Pinpoint the cell where the given text exists, returning its [X, Y] midpoint coordinate. 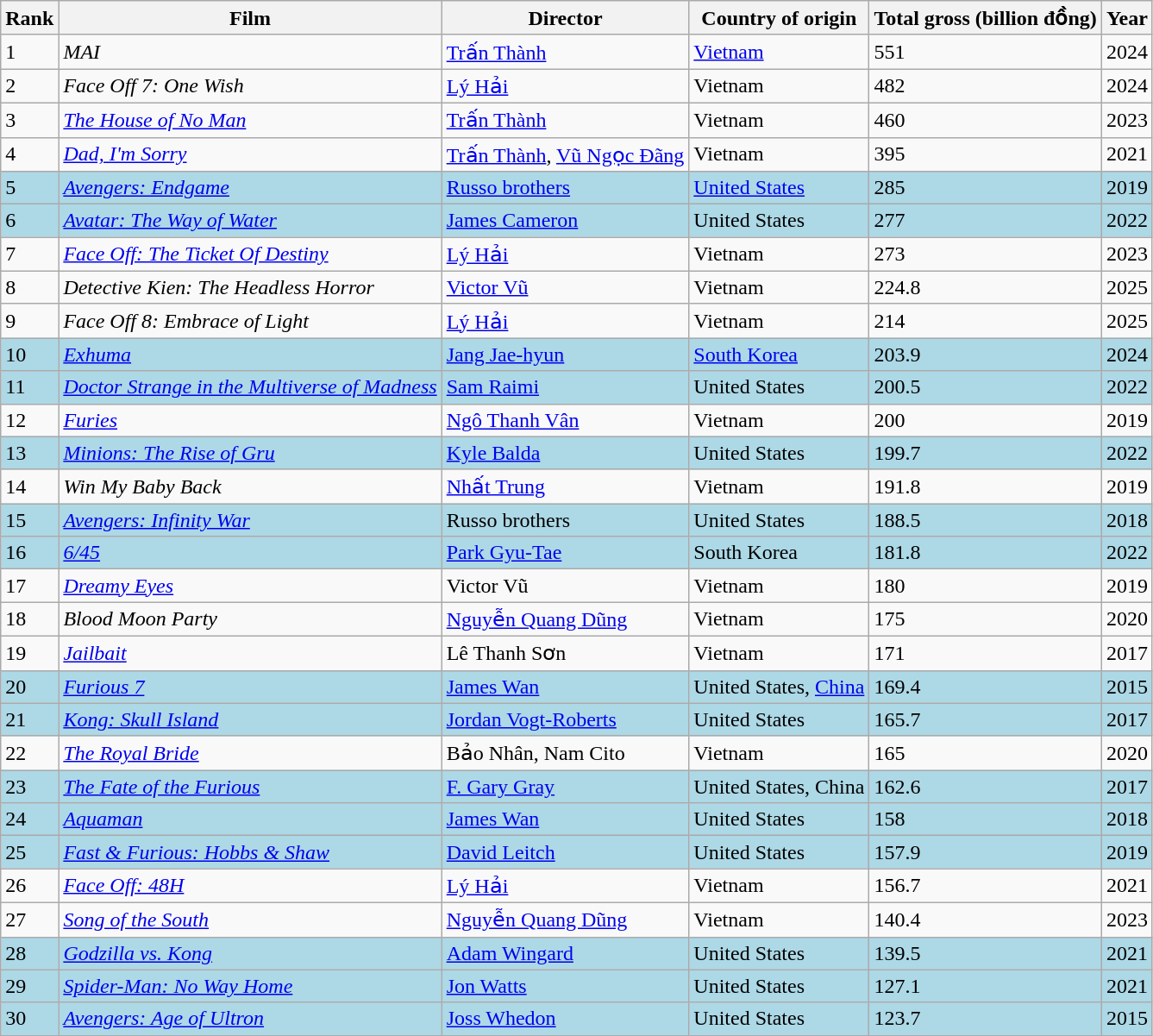
The Fate of the Furious [250, 787]
156.7 [985, 886]
Rank [29, 18]
1 [29, 52]
Minions: The Rise of Gru [250, 453]
Director [566, 18]
Kyle Balda [566, 453]
123.7 [985, 1019]
188.5 [985, 520]
Avatar: The Way of Water [250, 221]
175 [985, 619]
Jordan Vogt-Roberts [566, 719]
165 [985, 753]
273 [985, 254]
21 [29, 719]
Jailbait [250, 653]
199.7 [985, 453]
7 [29, 254]
Country of origin [780, 18]
19 [29, 653]
Blood Moon Party [250, 619]
Total gross (billion đồng) [985, 18]
14 [29, 487]
551 [985, 52]
214 [985, 321]
27 [29, 920]
Fast & Furious: Hobbs & Shaw [250, 852]
157.9 [985, 852]
171 [985, 653]
Avengers: Infinity War [250, 520]
140.4 [985, 920]
Furious 7 [250, 687]
David Leitch [566, 852]
277 [985, 221]
17 [29, 586]
16 [29, 553]
23 [29, 787]
Sam Raimi [566, 387]
Kong: Skull Island [250, 719]
James Cameron [566, 221]
395 [985, 154]
285 [985, 188]
5 [29, 188]
9 [29, 321]
Face Off 8: Embrace of Light [250, 321]
30 [29, 1019]
Doctor Strange in the Multiverse of Madness [250, 387]
203.9 [985, 355]
Joss Whedon [566, 1019]
Avengers: Endgame [250, 188]
Godzilla vs. Kong [250, 953]
191.8 [985, 487]
24 [29, 819]
200 [985, 420]
F. Gary Gray [566, 787]
10 [29, 355]
Face Off 7: One Wish [250, 86]
482 [985, 86]
Exhuma [250, 355]
Jang Jae-hyun [566, 355]
Nhất Trung [566, 487]
29 [29, 986]
25 [29, 852]
22 [29, 753]
224.8 [985, 287]
Furies [250, 420]
Aquaman [250, 819]
200.5 [985, 387]
MAI [250, 52]
The Royal Bride [250, 753]
18 [29, 619]
6 [29, 221]
Ngô Thanh Vân [566, 420]
20 [29, 687]
4 [29, 154]
Win My Baby Back [250, 487]
12 [29, 420]
2 [29, 86]
Park Gyu-Tae [566, 553]
13 [29, 453]
Year [1126, 18]
Bảo Nhân, Nam Cito [566, 753]
11 [29, 387]
Lê Thanh Sơn [566, 653]
Avengers: Age of Ultron [250, 1019]
460 [985, 120]
8 [29, 287]
15 [29, 520]
169.4 [985, 687]
Song of the South [250, 920]
158 [985, 819]
127.1 [985, 986]
165.7 [985, 719]
3 [29, 120]
Trấn Thành, Vũ Ngọc Đãng [566, 154]
28 [29, 953]
6/45 [250, 553]
180 [985, 586]
Jon Watts [566, 986]
Dad, I'm Sorry [250, 154]
Film [250, 18]
Detective Kien: The Headless Horror [250, 287]
26 [29, 886]
181.8 [985, 553]
139.5 [985, 953]
Face Off: The Ticket Of Destiny [250, 254]
Adam Wingard [566, 953]
162.6 [985, 787]
The House of No Man [250, 120]
Spider-Man: No Way Home [250, 986]
Face Off: 48H [250, 886]
Dreamy Eyes [250, 586]
